Return the [X, Y] coordinate for the center point of the cell that contains the specified text.  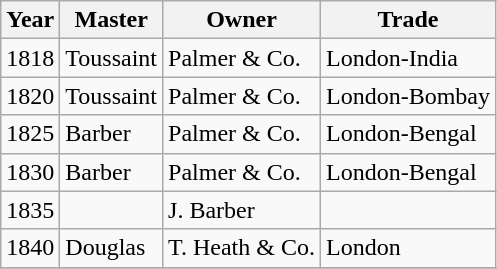
London [408, 248]
1835 [30, 210]
London-Bombay [408, 96]
1818 [30, 58]
1830 [30, 172]
1840 [30, 248]
Douglas [112, 248]
J. Barber [242, 210]
1820 [30, 96]
Master [112, 20]
Year [30, 20]
London-India [408, 58]
1825 [30, 134]
Owner [242, 20]
T. Heath & Co. [242, 248]
Trade [408, 20]
